Find where the given text appears and provide that cell's center as [x, y] coordinate. 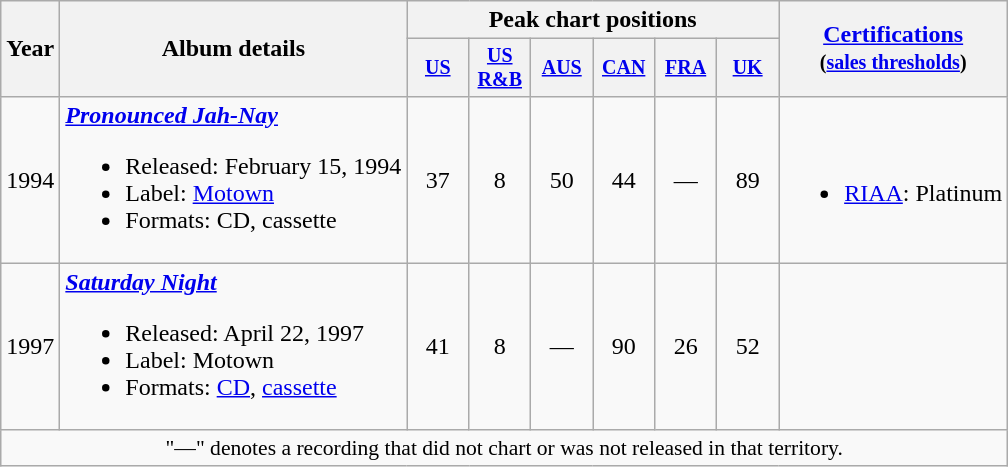
26 [686, 346]
UK [748, 68]
37 [438, 180]
CAN [624, 68]
Saturday NightReleased: April 22, 1997Label: MotownFormats: CD, cassette [234, 346]
Album details [234, 49]
41 [438, 346]
USR&B [500, 68]
50 [562, 180]
Peak chart positions [593, 20]
90 [624, 346]
US [438, 68]
1994 [30, 180]
44 [624, 180]
"—" denotes a recording that did not chart or was not released in that territory. [504, 448]
RIAA: Platinum [894, 180]
89 [748, 180]
52 [748, 346]
FRA [686, 68]
Pronounced Jah-NayReleased: February 15, 1994Label: MotownFormats: CD, cassette [234, 180]
Certifications(sales thresholds) [894, 49]
Year [30, 49]
AUS [562, 68]
1997 [30, 346]
